Determine the (X, Y) coordinate at the center of the cell enclosing the given text.  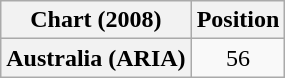
Australia (ARIA) (96, 58)
Chart (2008) (96, 20)
56 (238, 58)
Position (238, 20)
